Return the (X, Y) coordinate for the center point of the cell that contains the specified text.  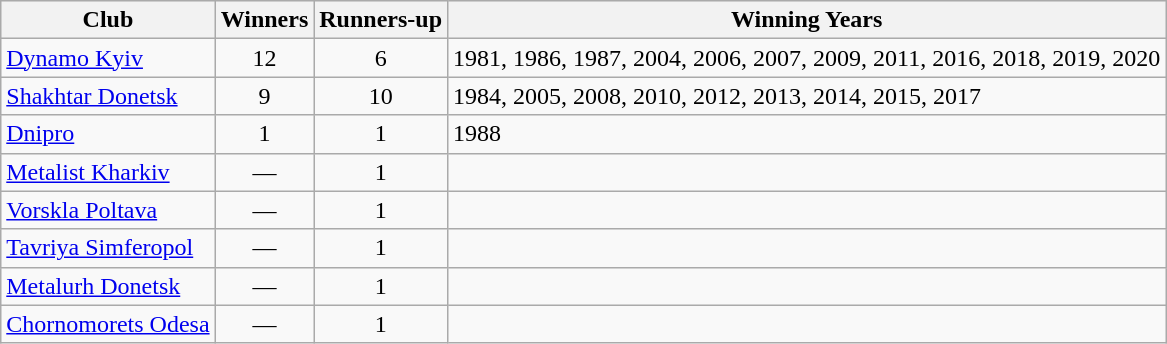
Tavriya Simferopol (108, 248)
Club (108, 20)
12 (264, 58)
Winning Years (807, 20)
Metalist Kharkiv (108, 172)
10 (381, 96)
9 (264, 96)
Vorskla Poltava (108, 210)
1988 (807, 134)
Metalurh Donetsk (108, 286)
6 (381, 58)
Dynamo Kyiv (108, 58)
Dnipro (108, 134)
1984, 2005, 2008, 2010, 2012, 2013, 2014, 2015, 2017 (807, 96)
Runners-up (381, 20)
1981, 1986, 1987, 2004, 2006, 2007, 2009, 2011, 2016, 2018, 2019, 2020 (807, 58)
Shakhtar Donetsk (108, 96)
Winners (264, 20)
Chornomorets Odesa (108, 324)
